Extract the (X, Y) coordinate from the center of the cell holding the provided text.  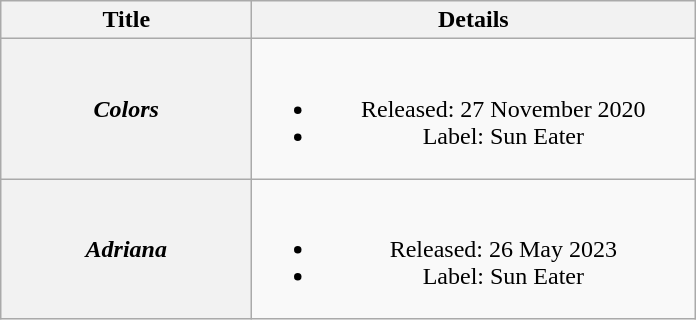
Released: 26 May 2023Label: Sun Eater (474, 249)
Released: 27 November 2020Label: Sun Eater (474, 109)
Adriana (126, 249)
Colors (126, 109)
Title (126, 20)
Details (474, 20)
